For the text-containing cell, return its midpoint in [X, Y] coordinate format. 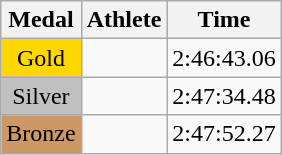
Athlete [124, 20]
Silver [41, 96]
Gold [41, 58]
Medal [41, 20]
Time [224, 20]
2:47:34.48 [224, 96]
Bronze [41, 134]
2:47:52.27 [224, 134]
2:46:43.06 [224, 58]
